Detect which cell encompasses the target text, then output its (X, Y) center coordinate. 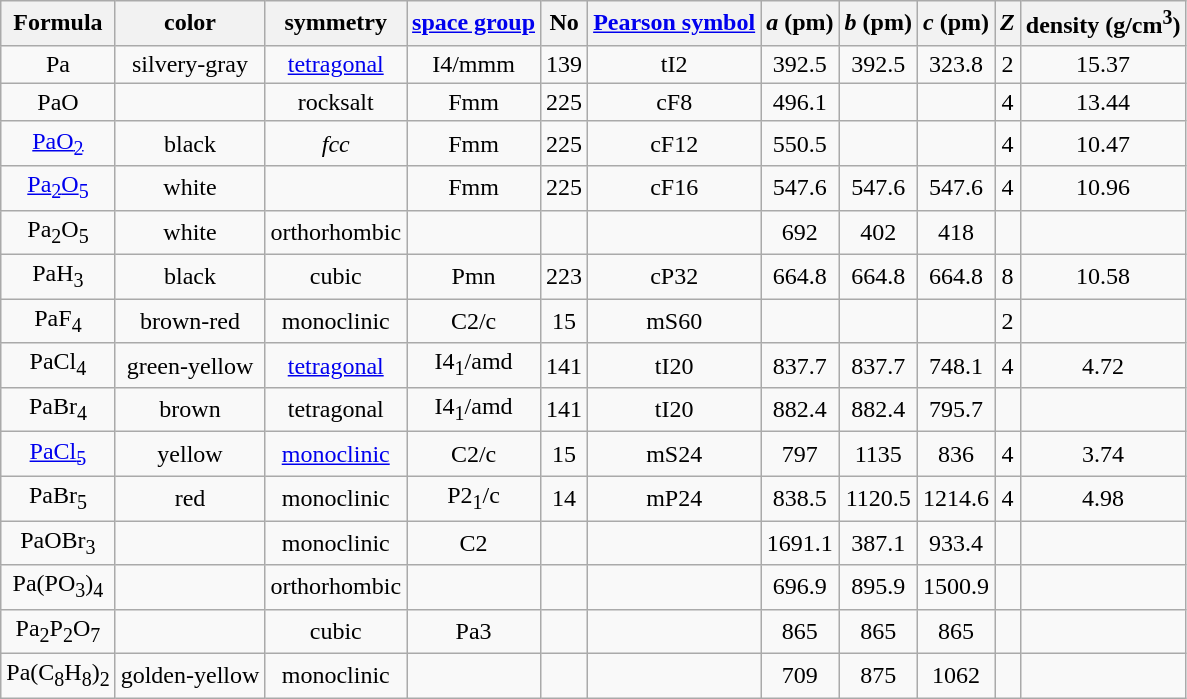
PaBr5 (58, 498)
838.5 (800, 498)
696.9 (800, 587)
Formula (58, 24)
cF8 (674, 102)
550.5 (800, 143)
933.4 (956, 543)
fcc (336, 143)
875 (878, 676)
mS24 (674, 454)
14 (564, 498)
P21/c (474, 498)
PaCl4 (58, 365)
b (pm) (878, 24)
895.9 (878, 587)
PaBr4 (58, 409)
density (g/cm3) (1103, 24)
4.98 (1103, 498)
387.1 (878, 543)
1120.5 (878, 498)
yellow (190, 454)
Pa2P2O7 (58, 631)
brown-red (190, 321)
418 (956, 232)
PaCl5 (58, 454)
mS60 (674, 321)
Pa(C8H8)2 (58, 676)
Pa (58, 64)
color (190, 24)
8 (1008, 276)
1214.6 (956, 498)
cP32 (674, 276)
cF12 (674, 143)
PaOBr3 (58, 543)
15.37 (1103, 64)
a (pm) (800, 24)
C2 (474, 543)
10.58 (1103, 276)
13.44 (1103, 102)
10.47 (1103, 143)
PaO (58, 102)
139 (564, 64)
red (190, 498)
1500.9 (956, 587)
797 (800, 454)
323.8 (956, 64)
Pa3 (474, 631)
223 (564, 276)
mP24 (674, 498)
Pmn (474, 276)
496.1 (800, 102)
402 (878, 232)
symmetry (336, 24)
836 (956, 454)
10.96 (1103, 188)
golden-yellow (190, 676)
No (564, 24)
cF16 (674, 188)
space group (474, 24)
1135 (878, 454)
PaF4 (58, 321)
Pearson symbol (674, 24)
1691.1 (800, 543)
795.7 (956, 409)
brown (190, 409)
silvery-gray (190, 64)
green-yellow (190, 365)
709 (800, 676)
3.74 (1103, 454)
PaH3 (58, 276)
Pa(PO3)4 (58, 587)
1062 (956, 676)
Z (1008, 24)
c (pm) (956, 24)
rocksalt (336, 102)
4.72 (1103, 365)
PaO2 (58, 143)
tI2 (674, 64)
748.1 (956, 365)
692 (800, 232)
I4/mmm (474, 64)
